Search for the cell housing the specified text and yield its [X, Y] center coordinate. 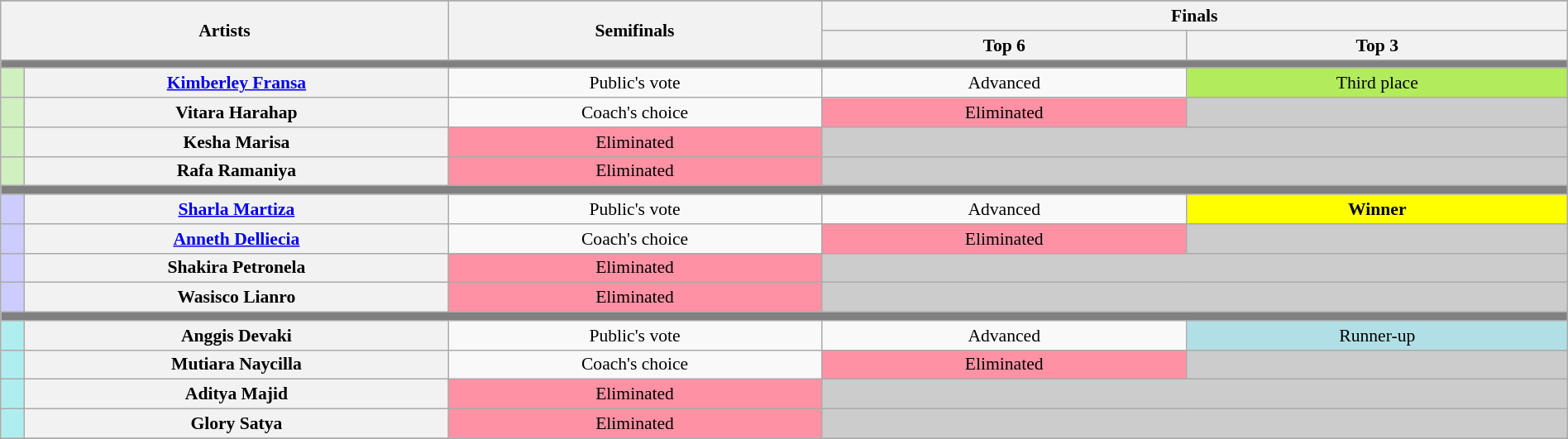
Third place [1377, 84]
Mutiara Naycilla [237, 365]
Finals [1194, 16]
Wasisco Lianro [237, 298]
Anneth Delliecia [237, 239]
Runner-up [1377, 336]
Winner [1377, 209]
Vitara Harahap [237, 112]
Shakira Petronela [237, 268]
Kimberley Fransa [237, 84]
Top 6 [1004, 45]
Semifinals [635, 30]
Artists [225, 30]
Rafa Ramaniya [237, 171]
Anggis Devaki [237, 336]
Kesha Marisa [237, 142]
Aditya Majid [237, 394]
Top 3 [1377, 45]
Glory Satya [237, 424]
Sharla Martiza [237, 209]
